Search for the cell housing the specified text and yield its [x, y] center coordinate. 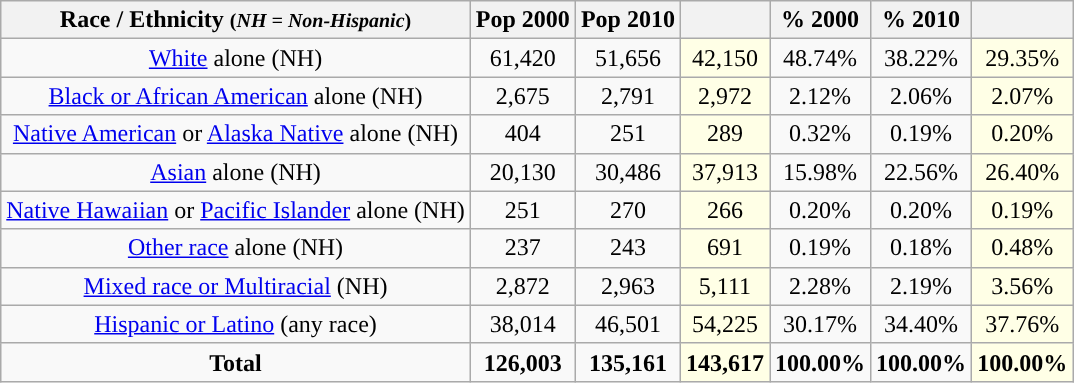
Hispanic or Latino (any race) [236, 324]
2,972 [724, 96]
38.22% [922, 58]
2,872 [522, 286]
270 [628, 210]
38,014 [522, 324]
37.76% [1022, 324]
0.18% [922, 248]
Other race alone (NH) [236, 248]
289 [724, 134]
0.32% [820, 134]
243 [628, 248]
691 [724, 248]
30,486 [628, 172]
30.17% [820, 324]
0.48% [1022, 248]
135,161 [628, 362]
Total [236, 362]
2.07% [1022, 96]
22.56% [922, 172]
2,675 [522, 96]
2.06% [922, 96]
3.56% [1022, 286]
237 [522, 248]
2.28% [820, 286]
2,963 [628, 286]
% 2000 [820, 20]
266 [724, 210]
15.98% [820, 172]
Race / Ethnicity (NH = Non-Hispanic) [236, 20]
37,913 [724, 172]
51,656 [628, 58]
Asian alone (NH) [236, 172]
46,501 [628, 324]
Black or African American alone (NH) [236, 96]
White alone (NH) [236, 58]
Native American or Alaska Native alone (NH) [236, 134]
48.74% [820, 58]
Pop 2000 [522, 20]
29.35% [1022, 58]
34.40% [922, 324]
Native Hawaiian or Pacific Islander alone (NH) [236, 210]
54,225 [724, 324]
Pop 2010 [628, 20]
% 2010 [922, 20]
2.19% [922, 286]
404 [522, 134]
61,420 [522, 58]
5,111 [724, 286]
42,150 [724, 58]
143,617 [724, 362]
126,003 [522, 362]
2.12% [820, 96]
2,791 [628, 96]
Mixed race or Multiracial (NH) [236, 286]
20,130 [522, 172]
26.40% [1022, 172]
